Identify which cell holds the provided text, then report its (x, y) central coordinate. 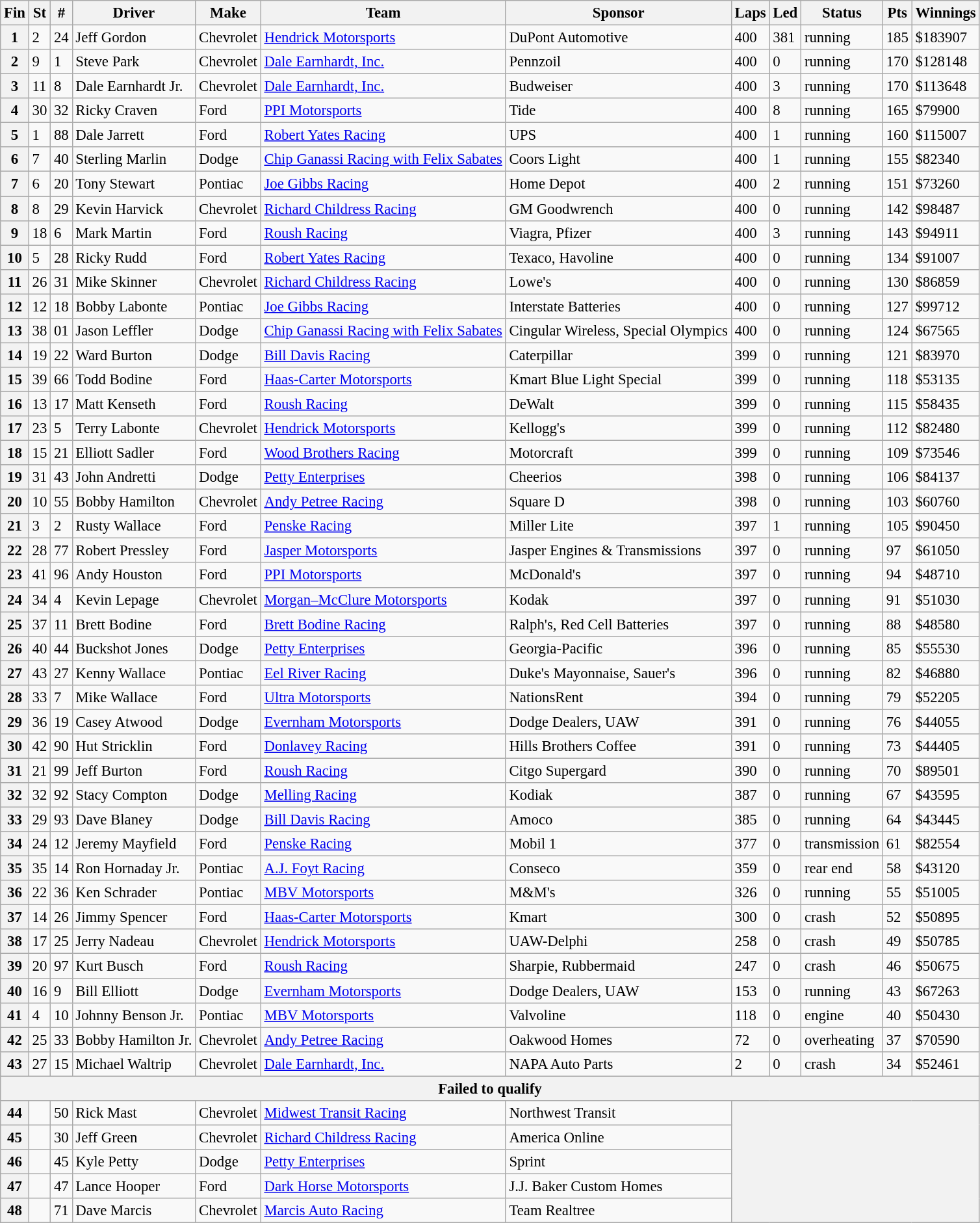
82 (897, 673)
Mike Skinner (134, 282)
76 (897, 722)
Coors Light (619, 159)
385 (750, 820)
Mobil 1 (619, 844)
49 (897, 942)
$55530 (946, 648)
$83970 (946, 355)
99 (61, 770)
$51005 (946, 893)
Team Realtree (619, 1211)
Square D (619, 502)
Tide (619, 111)
Northwest Transit (619, 1113)
Jasper Motorsports (383, 551)
$70590 (946, 1040)
Kenny Wallace (134, 673)
130 (897, 282)
$79900 (946, 111)
109 (897, 453)
Jerry Nadeau (134, 942)
John Andretti (134, 477)
Bobby Hamilton Jr. (134, 1040)
Robert Pressley (134, 551)
105 (897, 526)
Kyle Petty (134, 1162)
Motorcraft (619, 453)
$50675 (946, 966)
DeWalt (619, 404)
Jimmy Spencer (134, 917)
Elliott Sadler (134, 453)
$67565 (946, 331)
overheating (842, 1040)
93 (61, 820)
387 (750, 795)
115 (897, 404)
engine (842, 1015)
$43595 (946, 795)
90 (61, 746)
165 (897, 111)
Sprint (619, 1162)
Todd Bodine (134, 380)
112 (897, 428)
NationsRent (619, 698)
Texaco, Havoline (619, 257)
Interstate Batteries (619, 306)
Morgan–McClure Motorsports (383, 599)
Driver (134, 13)
$60760 (946, 502)
Bobby Labonte (134, 306)
Eel River Racing (383, 673)
185 (897, 38)
$98487 (946, 209)
$48580 (946, 624)
Hills Brothers Coffee (619, 746)
Led (785, 13)
77 (61, 551)
300 (750, 917)
103 (897, 502)
Casey Atwood (134, 722)
$48710 (946, 575)
Laps (750, 13)
Ward Burton (134, 355)
127 (897, 306)
GM Goodwrench (619, 209)
$43445 (946, 820)
$82554 (946, 844)
# (61, 13)
Kodiak (619, 795)
394 (750, 698)
transmission (842, 844)
01 (61, 331)
$86859 (946, 282)
Dale Jarrett (134, 135)
$113648 (946, 86)
153 (750, 991)
Make (228, 13)
Pts (897, 13)
67 (897, 795)
Sponsor (619, 13)
Jeremy Mayfield (134, 844)
Jeff Gordon (134, 38)
$50430 (946, 1015)
92 (61, 795)
Sharpie, Rubbermaid (619, 966)
70 (897, 770)
96 (61, 575)
Marcis Auto Racing (383, 1211)
Kmart (619, 917)
A.J. Foyt Racing (383, 869)
$44055 (946, 722)
Ron Hornaday Jr. (134, 869)
Matt Kenseth (134, 404)
Rick Mast (134, 1113)
Brett Bodine Racing (383, 624)
Winnings (946, 13)
Budweiser (619, 86)
$50895 (946, 917)
$73546 (946, 453)
St (39, 13)
Cingular Wireless, Special Olympics (619, 331)
Buckshot Jones (134, 648)
Melling Racing (383, 795)
Georgia-Pacific (619, 648)
258 (750, 942)
Lance Hooper (134, 1186)
106 (897, 477)
Andy Houston (134, 575)
381 (785, 38)
Miller Lite (619, 526)
155 (897, 159)
79 (897, 698)
Ken Schrader (134, 893)
Home Depot (619, 184)
Cheerios (619, 477)
$73260 (946, 184)
Dale Earnhardt Jr. (134, 86)
Dark Horse Motorsports (383, 1186)
$115007 (946, 135)
Failed to qualify (490, 1088)
Johnny Benson Jr. (134, 1015)
$84137 (946, 477)
91 (897, 599)
Kmart Blue Light Special (619, 380)
$50785 (946, 942)
$53135 (946, 380)
94 (897, 575)
66 (61, 380)
Lowe's (619, 282)
$94911 (946, 233)
$67263 (946, 991)
$89501 (946, 770)
$52461 (946, 1064)
Kellogg's (619, 428)
390 (750, 770)
Donlavey Racing (383, 746)
Jason Leffler (134, 331)
$82340 (946, 159)
rear end (842, 869)
Jeff Burton (134, 770)
J.J. Baker Custom Homes (619, 1186)
Sterling Marlin (134, 159)
Terry Labonte (134, 428)
Ultra Motorsports (383, 698)
Jeff Green (134, 1137)
85 (897, 648)
Rusty Wallace (134, 526)
Dave Blaney (134, 820)
72 (750, 1040)
143 (897, 233)
McDonald's (619, 575)
$52205 (946, 698)
America Online (619, 1137)
Dave Marcis (134, 1211)
64 (897, 820)
Amoco (619, 820)
Jasper Engines & Transmissions (619, 551)
Stacy Compton (134, 795)
DuPont Automotive (619, 38)
124 (897, 331)
247 (750, 966)
160 (897, 135)
142 (897, 209)
$46880 (946, 673)
73 (897, 746)
$183907 (946, 38)
Team (383, 13)
134 (897, 257)
359 (750, 869)
$51030 (946, 599)
Citgo Supergard (619, 770)
$43120 (946, 869)
Caterpillar (619, 355)
Fin (15, 13)
52 (897, 917)
71 (61, 1211)
Duke's Mayonnaise, Sauer's (619, 673)
Steve Park (134, 62)
377 (750, 844)
Mike Wallace (134, 698)
$44405 (946, 746)
Mark Martin (134, 233)
$128148 (946, 62)
58 (897, 869)
50 (61, 1113)
Ricky Rudd (134, 257)
Midwest Transit Racing (383, 1113)
326 (750, 893)
Bobby Hamilton (134, 502)
121 (897, 355)
Hut Stricklin (134, 746)
$90450 (946, 526)
NAPA Auto Parts (619, 1064)
Ralph's, Red Cell Batteries (619, 624)
$99712 (946, 306)
Pennzoil (619, 62)
UAW-Delphi (619, 942)
Michael Waltrip (134, 1064)
$91007 (946, 257)
Wood Brothers Racing (383, 453)
UPS (619, 135)
Conseco (619, 869)
48 (15, 1211)
$61050 (946, 551)
Status (842, 13)
Kevin Harvick (134, 209)
Tony Stewart (134, 184)
Kurt Busch (134, 966)
Brett Bodine (134, 624)
Ricky Craven (134, 111)
151 (897, 184)
Kevin Lepage (134, 599)
$58435 (946, 404)
Valvoline (619, 1015)
M&M's (619, 893)
Viagra, Pfizer (619, 233)
Oakwood Homes (619, 1040)
$82480 (946, 428)
Kodak (619, 599)
Bill Elliott (134, 991)
61 (897, 844)
